Find where the given text appears and provide that cell's center as (x, y) coordinate. 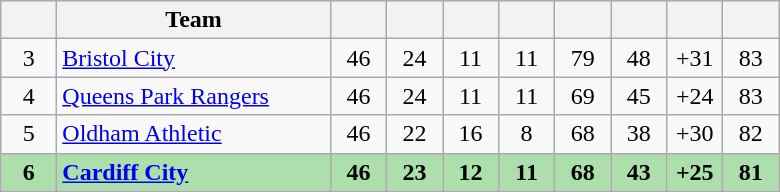
38 (639, 134)
82 (751, 134)
81 (751, 172)
8 (527, 134)
+30 (695, 134)
16 (470, 134)
Team (194, 20)
+24 (695, 96)
Oldham Athletic (194, 134)
23 (414, 172)
Bristol City (194, 58)
+25 (695, 172)
3 (29, 58)
Cardiff City (194, 172)
6 (29, 172)
45 (639, 96)
69 (583, 96)
5 (29, 134)
43 (639, 172)
4 (29, 96)
22 (414, 134)
79 (583, 58)
Queens Park Rangers (194, 96)
+31 (695, 58)
48 (639, 58)
12 (470, 172)
